Scan for the cell matching the given text and deliver its (x, y) coordinate at center. 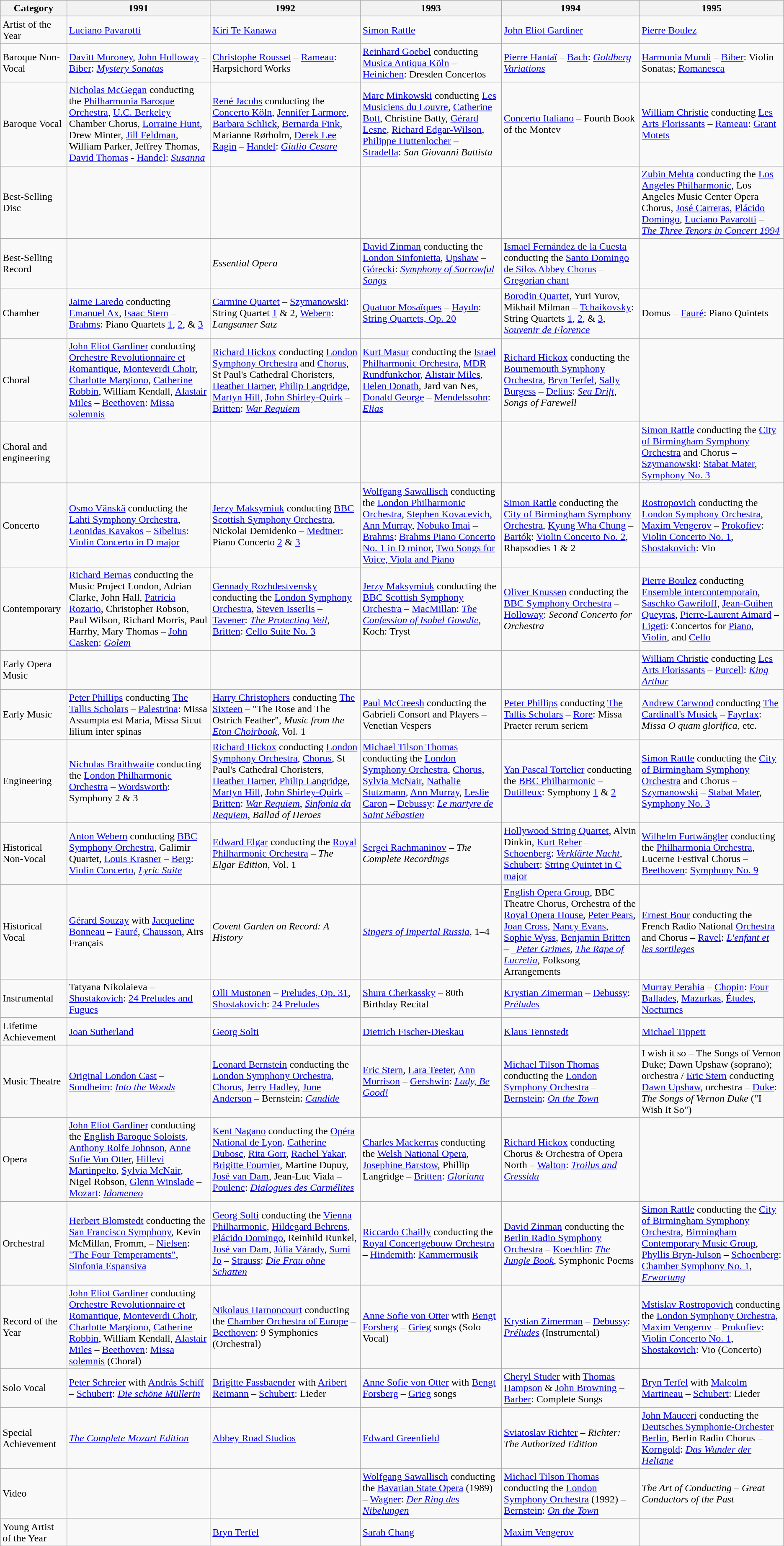
Peter Phillips conducting The Tallis Scholars – Rore: Missa Praeter rerum seriem (570, 715)
Kiri Te Kanawa (285, 30)
Krystian Zimerman – Debussy: Préludes (570, 999)
Original London Cast – Sondheim: Into the Woods (138, 1081)
Leonard Bernstein conducting the London Symphony Orchestra, Chorus, Jerry Hadley, June Anderson – Bernstein: Candide (285, 1081)
Domus – Fauré: Piano Quintets (712, 313)
Opera (34, 1159)
Jerzy Maksymiuk conducting BBC Scottish Symphony Orchestra, Nickolai Demidenko – Medtner: Piano Concerto 2 & 3 (285, 525)
Early Opera Music (34, 670)
Richard Hickox conducting the Bournemouth Symphony Orchestra, Bryn Terfel, Sally Burgess – Delius: Sea Drift, Songs of Farewell (570, 380)
Historical Vocal (34, 932)
Category (34, 8)
Murray Perahia – Chopin: Four Ballades, Mazurkas, Études, Nocturnes (712, 999)
Video (34, 1494)
Record of the Year (34, 1327)
Maxim Vengerov (570, 1532)
William Christie conducting Les Arts Florissants – Purcell: King Arthur (712, 670)
1992 (285, 8)
1995 (712, 8)
Joan Sutherland (138, 1031)
Nicholas Braithwaite conducting the London Philharmonic Orchestra – Wordsworth: Symphony 2 & 3 (138, 781)
Yan Pascal Tortelier conducting the BBC Philharmonic – Dutilleux: Symphony 1 & 2 (570, 781)
1991 (138, 8)
Abbey Road Studios (285, 1438)
David Zinman conducting the London Sinfonietta, Upshaw – Górecki: Symphony of Sorrowful Songs (431, 263)
Wilhelm Furtwängler conducting the Philharmonia Orchestra, Lucerne Festival Chorus – Beethoven: Symphony No. 9 (712, 854)
Baroque Vocal (34, 124)
Jerzy Maksymiuk conducting the BBC Scottish Symphony Orchestra – MacMillan: The Confession of Isobel Gowdie, Koch: Tryst (431, 609)
Best-Selling Disc (34, 202)
Harmonia Mundi – Biber: Violin Sonatas; Romanesca (712, 63)
Chamber (34, 313)
Mstislav Rostropovich conducting the London Symphony Orchestra, Maxim Vengerov – Prokofiev: Violin Concerto No. 1, Shostakovich: Vio (Concerto) (712, 1327)
1994 (570, 8)
Krystian Zimerman – Debussy: Préludes (Instrumental) (570, 1327)
Anne Sofie von Otter with Bengt Forsberg – Grieg songs (Solo Vocal) (431, 1327)
Sviatoslav Richter – Richter: The Authorized Edition (570, 1438)
Gennady Rozhdestvensky conducting the London Symphony Orchestra, Steven Isserlis – Tavener: The Protecting Veil, Britten: Cello Suite No. 3 (285, 609)
William Christie conducting Les Arts Florissants – Rameau: Grant Motets (712, 124)
Reinhard Goebel conducting Musica Antiqua Köln – Heinichen: Dresden Concertos (431, 63)
1993 (431, 8)
Herbert Blomstedt conducting the San Francisco Symphony, Kevin McMillan, Fromm, – Nielsen: "The Four Temperaments", Sinfonia Espansiva (138, 1243)
Anton Webern conducting BBC Symphony Orchestra, Galimir Quartet, Louis Krasner – Berg: Violin Concerto, Lyric Suite (138, 854)
Simon Rattle conducting the City of Birmingham Symphony Orchestra and Chorus – Szymanowski – Stabat Mater, Symphony No. 3 (712, 781)
Singers of Imperial Russia, 1–4 (431, 932)
Pierre Boulez (712, 30)
Gérard Souzay with Jacqueline Bonneau – Fauré, Chausson, Airs Français (138, 932)
Davitt Moroney, John Holloway – Biber: Mystery Sonatas (138, 63)
Michael Tilson Thomas conducting the London Symphony Orchestra – Bernstein: On the Town (570, 1081)
Special Achievement (34, 1438)
David Zinman conducting the Berlin Radio Symphony Orchestra – Koechlin: The Jungle Book, Symphonic Poems (570, 1243)
Early Music (34, 715)
Quatuor Mosaïques – Haydn: String Quartets, Op. 20 (431, 313)
Nikolaus Harnoncourt conducting the Chamber Orchestra of Europe – Beethoven: 9 Symphonies (Orchestral) (285, 1327)
Olli Mustonen – Preludes, Op. 31, Shostakovich: 24 Preludes (285, 999)
Bryn Terfel (285, 1532)
Anne Sofie von Otter with Bengt Forsberg – Grieg songs (431, 1388)
Richard Hickox conducting Chorus & Orchestra of Opera North – Walton: Troilus and Cressida (570, 1159)
Simon Rattle conducting the City of Birmingham Symphony Orchestra, Kyung Wha Chung – Bartók: Violin Concerto No. 2, Rhapsodies 1 & 2 (570, 525)
Covent Garden on Record: A History (285, 932)
Solo Vocal (34, 1388)
Best-Selling Record (34, 263)
Sergei Rachmaninov – The Complete Recordings (431, 854)
Shura Cherkassky – 80th Birthday Recital (431, 999)
Carmine Quartet – Szymanowski: String Quartet 1 & 2, Webern: Langsamer Satz (285, 313)
Oliver Knussen conducting the BBC Symphony Orchestra – Holloway: Second Concerto for Orchestra (570, 609)
Ernest Bour conducting the French Radio National Orchestra and Chorus – Ravel: L'enfant et les sortileges (712, 932)
Andrew Carwood conducting The Cardinall's Musick – Fayrfax: Missa O quam glorifica, etc. (712, 715)
Christophe Rousset – Rameau: Harpsichord Works (285, 63)
Klaus Tennstedt (570, 1031)
Choral (34, 380)
Lifetime Achievement (34, 1031)
Choral and engineering (34, 452)
John Mauceri conducting the Deutsches Symphonie-Orchester Berlin, Berlin Radio Chorus – Korngold: Das Wunder der Heliane (712, 1438)
Osmo Vänskä conducting the Lahti Symphony Orchestra, Leonidas Kavakos – Sibelius: Violin Concerto in D major (138, 525)
Young Artist of the Year (34, 1532)
Riccardo Chailly conducting the Royal Concertgebouw Orchestra – Hindemith: Kammermusik (431, 1243)
Peter Phillips conducting The Tallis Scholars – Palestrina: Missa Assumpta est Maria, Missa Sicut lilium inter spinas (138, 715)
Michael Tilson Thomas conducting the London Symphony Orchestra (1992) – Bernstein: On the Town (570, 1494)
Sarah Chang (431, 1532)
Georg Solti (285, 1031)
Rostropovich conducting the London Symphony Orchestra, Maxim Vengerov – Prokofiev: Violin Concerto No. 1, Shostakovich: Vio (712, 525)
Tatyana Nikolaieva – Shostakovich: 24 Preludes and Fugues (138, 999)
Brigitte Fassbaender with Aribert Reimann – Schubert: Lieder (285, 1388)
René Jacobs conducting the Concerto Köln, Jennifer Larmore, Barbara Schlick, Bernarda Fink, Marianne Rørholm, Derek Lee Ragin – Handel: Giulio Cesare (285, 124)
The Art of Conducting – Great Conductors of the Past (712, 1494)
Simon Rattle conducting the City of Birmingham Symphony Orchestra and Chorus – Szymanowski: Stabat Mater, Symphony No. 3 (712, 452)
Cheryl Studer with Thomas Hampson & John Browning – Barber: Complete Songs (570, 1388)
Wolfgang Sawallisch conducting the Bavarian State Opera (1989) – Wagner: Der Ring des Nibelungen (431, 1494)
The Complete Mozart Edition (138, 1438)
Baroque Non-Vocal (34, 63)
John Eliot Gardiner (570, 30)
Charles Mackerras conducting the Welsh National Opera, Josephine Barstow, Phillip Langridge – Britten: Gloriana (431, 1159)
Peter Schreier with András Schiff – Schubert: Die schöne Müllerin (138, 1388)
Jaime Laredo conducting Emanuel Ax, Isaac Stern – Brahms: Piano Quartets 1, 2, & 3 (138, 313)
Bryn Terfel with Malcolm Martineau – Schubert: Lieder (712, 1388)
Dietrich Fischer-Dieskau (431, 1031)
Paul McCreesh conducting the Gabrieli Consort and Players – Venetian Vespers (431, 715)
Essential Opera (285, 263)
Artist of the Year (34, 30)
Historical Non-Vocal (34, 854)
Borodin Quartet, Yuri Yurov, Mikhail Milman – Tchaikovsky: String Quartets 1, 2, & 3, Souvenir de Florence (570, 313)
Concerto Italiano – Fourth Book of the Montev (570, 124)
Simon Rattle (431, 30)
Ismael Fernández de la Cuesta conducting the Santo Domingo de Silos Abbey Chorus – Gregorian chant (570, 263)
Michael Tippett (712, 1031)
Luciano Pavarotti (138, 30)
Harry Christophers conducting The Sixteen – "The Rose and The Ostrich Feather", Music from the Eton Choirbook, Vol. 1 (285, 715)
Instrumental (34, 999)
Engineering (34, 781)
Contemporary (34, 609)
Edward Greenfield (431, 1438)
Music Theatre (34, 1081)
Orchestral (34, 1243)
Concerto (34, 525)
Hollywood String Quartet, Alvin Dinkin, Kurt Reher – Schoenberg: Verklärte Nacht, Schubert: String Quintet in C major (570, 854)
Eric Stern, Lara Teeter, Ann Morrison – Gershwin: Lady, Be Good! (431, 1081)
Edward Elgar conducting the Royal Philharmonic Orchestra – The Elgar Edition, Vol. 1 (285, 854)
Pierre Hantaï – Bach: Goldberg Variations (570, 63)
